Provide the [x, y] coordinate of the cell's center where the given text is located.  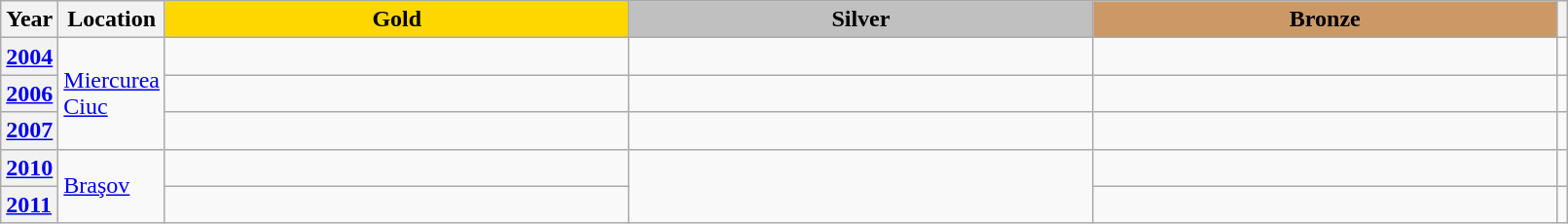
Miercurea Ciuc [112, 93]
Silver [860, 19]
2011 [29, 205]
2006 [29, 93]
Location [112, 19]
2010 [29, 168]
2007 [29, 131]
Bronze [1326, 19]
Gold [397, 19]
Braşov [112, 186]
2004 [29, 56]
Year [29, 19]
